Detect which cell encompasses the target text, then output its (x, y) center coordinate. 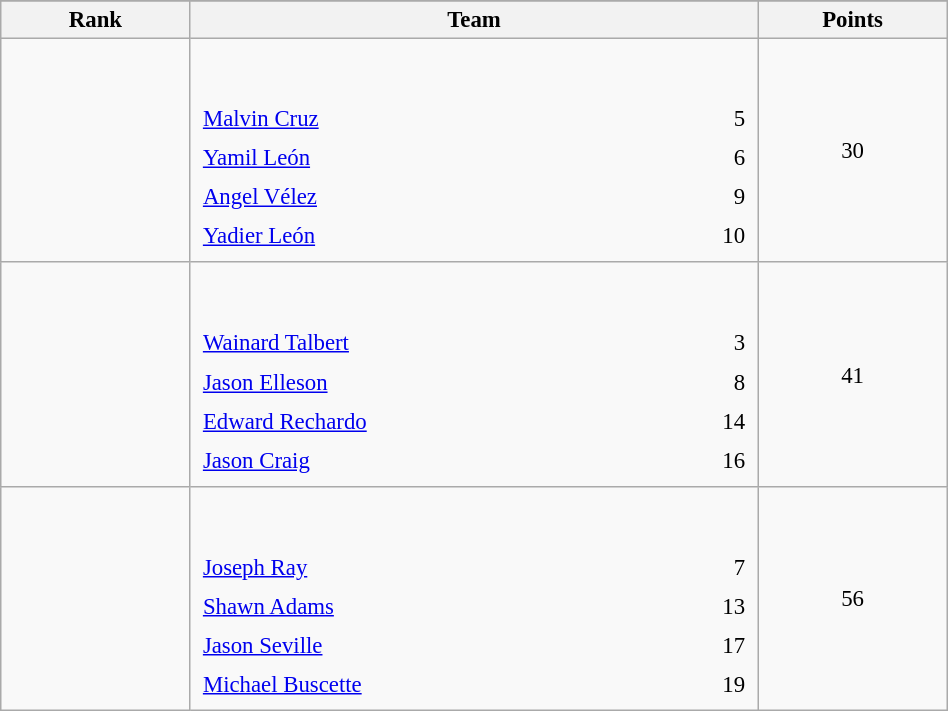
Wainard Talbert (430, 343)
Jason Craig (430, 460)
56 (852, 598)
19 (706, 684)
9 (694, 197)
Joseph Ray 7 Shawn Adams 13 Jason Seville 17 Michael Buscette 19 (474, 598)
7 (706, 567)
3 (706, 343)
Points (852, 20)
Wainard Talbert 3 Jason Elleson 8 Edward Rechardo 14 Jason Craig 16 (474, 374)
16 (706, 460)
Malvin Cruz (416, 119)
Shawn Adams (428, 606)
Edward Rechardo (430, 421)
41 (852, 374)
Jason Elleson (430, 382)
Jason Seville (428, 645)
Team (474, 20)
Joseph Ray (428, 567)
Angel Vélez (416, 197)
5 (694, 119)
30 (852, 151)
17 (706, 645)
Malvin Cruz 5 Yamil León 6 Angel Vélez 9 Yadier León 10 (474, 151)
13 (706, 606)
Yadier León (416, 236)
6 (694, 158)
8 (706, 382)
Michael Buscette (428, 684)
Yamil León (416, 158)
Rank (96, 20)
14 (706, 421)
10 (694, 236)
